Locate the cell with the specified text and output its [X, Y] center coordinate. 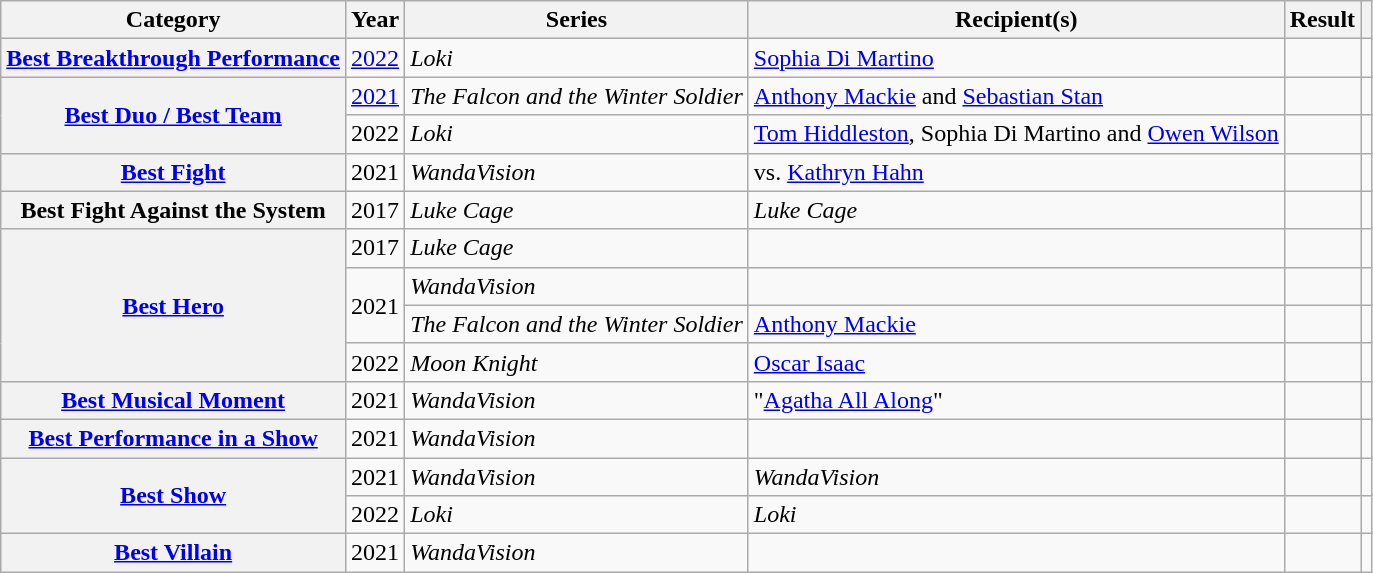
Year [376, 20]
Series [577, 20]
Tom Hiddleston, Sophia Di Martino and Owen Wilson [1016, 134]
Best Fight Against the System [174, 210]
Moon Knight [577, 362]
Oscar Isaac [1016, 362]
Recipient(s) [1016, 20]
Sophia Di Martino [1016, 58]
Best Hero [174, 305]
Best Duo / Best Team [174, 115]
Best Performance in a Show [174, 438]
Category [174, 20]
"Agatha All Along" [1016, 400]
Best Musical Moment [174, 400]
Anthony Mackie and Sebastian Stan [1016, 96]
Result [1322, 20]
vs. Kathryn Hahn [1016, 172]
Best Breakthrough Performance [174, 58]
Anthony Mackie [1016, 324]
Best Show [174, 496]
Best Fight [174, 172]
Best Villain [174, 553]
